For the text-containing cell, return its midpoint in [x, y] coordinate format. 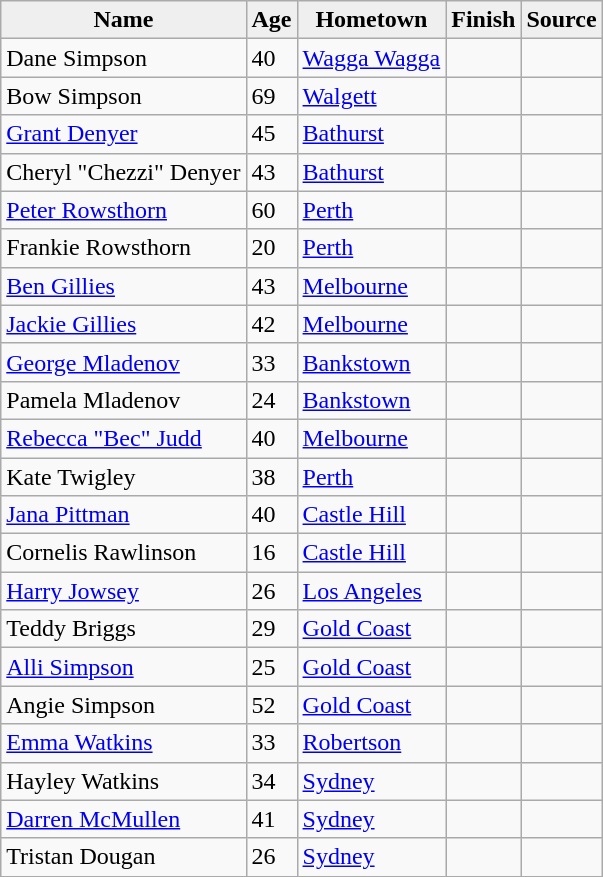
Los Angeles [372, 591]
34 [272, 781]
George Mladenov [124, 362]
Bow Simpson [124, 96]
Wagga Wagga [372, 58]
16 [272, 553]
Jackie Gillies [124, 324]
69 [272, 96]
Tristan Dougan [124, 857]
20 [272, 248]
Ben Gillies [124, 286]
Alli Simpson [124, 667]
Walgett [372, 96]
Jana Pittman [124, 515]
42 [272, 324]
Angie Simpson [124, 705]
Pamela Mladenov [124, 400]
Kate Twigley [124, 477]
Rebecca "Bec" Judd [124, 438]
Emma Watkins [124, 743]
Robertson [372, 743]
29 [272, 629]
60 [272, 210]
Age [272, 20]
Grant Denyer [124, 134]
Hometown [372, 20]
Finish [484, 20]
Darren McMullen [124, 819]
Hayley Watkins [124, 781]
41 [272, 819]
Name [124, 20]
45 [272, 134]
38 [272, 477]
Harry Jowsey [124, 591]
Frankie Rowsthorn [124, 248]
Peter Rowsthorn [124, 210]
Dane Simpson [124, 58]
52 [272, 705]
Source [562, 20]
Cheryl "Chezzi" Denyer [124, 172]
Cornelis Rawlinson [124, 553]
Teddy Briggs [124, 629]
25 [272, 667]
24 [272, 400]
